Return (X, Y) of the center of cell containing provided text 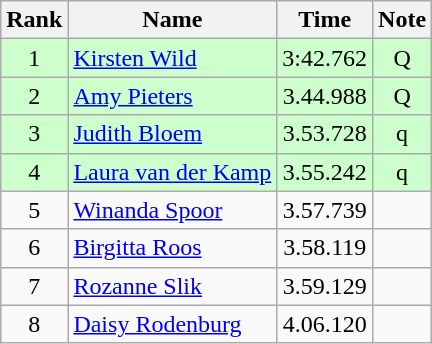
3 (34, 134)
Birgitta Roos (172, 248)
3.55.242 (325, 172)
Kirsten Wild (172, 58)
Daisy Rodenburg (172, 324)
Rank (34, 20)
8 (34, 324)
Name (172, 20)
4.06.120 (325, 324)
Note (402, 20)
Laura van der Kamp (172, 172)
3.57.739 (325, 210)
Winanda Spoor (172, 210)
6 (34, 248)
Judith Bloem (172, 134)
4 (34, 172)
3.59.129 (325, 286)
3.53.728 (325, 134)
Time (325, 20)
5 (34, 210)
3:42.762 (325, 58)
Amy Pieters (172, 96)
3.44.988 (325, 96)
1 (34, 58)
Rozanne Slik (172, 286)
2 (34, 96)
7 (34, 286)
3.58.119 (325, 248)
